Output the (x, y) coordinate of the center of the cell containing the given text.  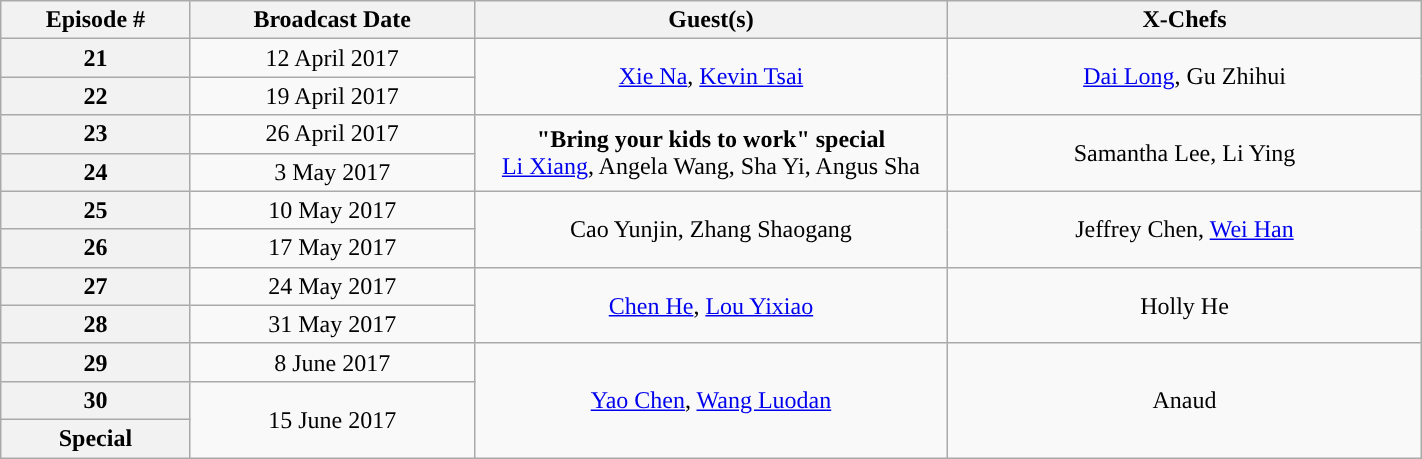
Chen He, Lou Yixiao (711, 305)
25 (96, 210)
"Bring your kids to work" specialLi Xiang, Angela Wang, Sha Yi, Angus Sha (711, 153)
26 (96, 248)
Jeffrey Chen, Wei Han (1185, 229)
28 (96, 324)
Broadcast Date (332, 20)
21 (96, 58)
3 May 2017 (332, 172)
Cao Yunjin, Zhang Shaogang (711, 229)
Holly He (1185, 305)
Anaud (1185, 400)
Yao Chen, Wang Luodan (711, 400)
X-Chefs (1185, 20)
Samantha Lee, Li Ying (1185, 153)
17 May 2017 (332, 248)
Xie Na, Kevin Tsai (711, 77)
30 (96, 400)
23 (96, 134)
Dai Long, Gu Zhihui (1185, 77)
31 May 2017 (332, 324)
27 (96, 286)
22 (96, 96)
8 June 2017 (332, 362)
Special (96, 438)
24 May 2017 (332, 286)
19 April 2017 (332, 96)
15 June 2017 (332, 419)
Episode # (96, 20)
Guest(s) (711, 20)
26 April 2017 (332, 134)
10 May 2017 (332, 210)
24 (96, 172)
12 April 2017 (332, 58)
29 (96, 362)
